Capture the cell that displays the provided text and extract its [x, y] central coordinate. 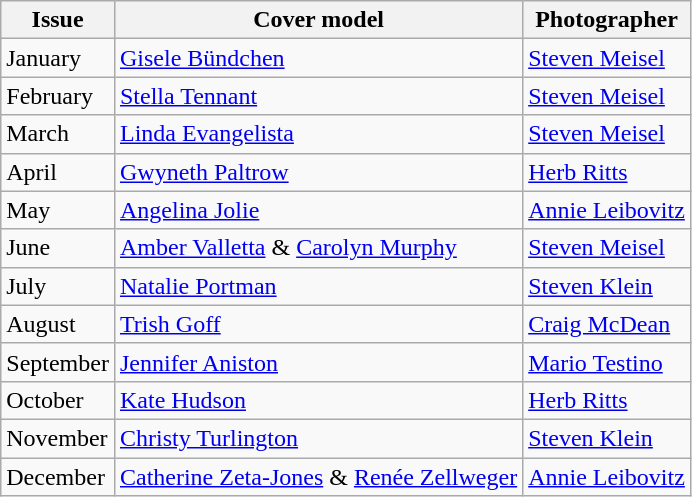
Trish Goff [318, 324]
Stella Tennant [318, 96]
May [58, 210]
October [58, 400]
Amber Valletta & Carolyn Murphy [318, 248]
Natalie Portman [318, 286]
Gisele Bündchen [318, 58]
July [58, 286]
February [58, 96]
Cover model [318, 20]
December [58, 477]
Kate Hudson [318, 400]
March [58, 134]
Christy Turlington [318, 438]
June [58, 248]
Craig McDean [607, 324]
September [58, 362]
April [58, 172]
November [58, 438]
August [58, 324]
Gwyneth Paltrow [318, 172]
Catherine Zeta-Jones & Renée Zellweger [318, 477]
Angelina Jolie [318, 210]
Issue [58, 20]
Photographer [607, 20]
Linda Evangelista [318, 134]
Mario Testino [607, 362]
January [58, 58]
Jennifer Aniston [318, 362]
